Extract the (x, y) coordinate from the center of the cell holding the provided text.  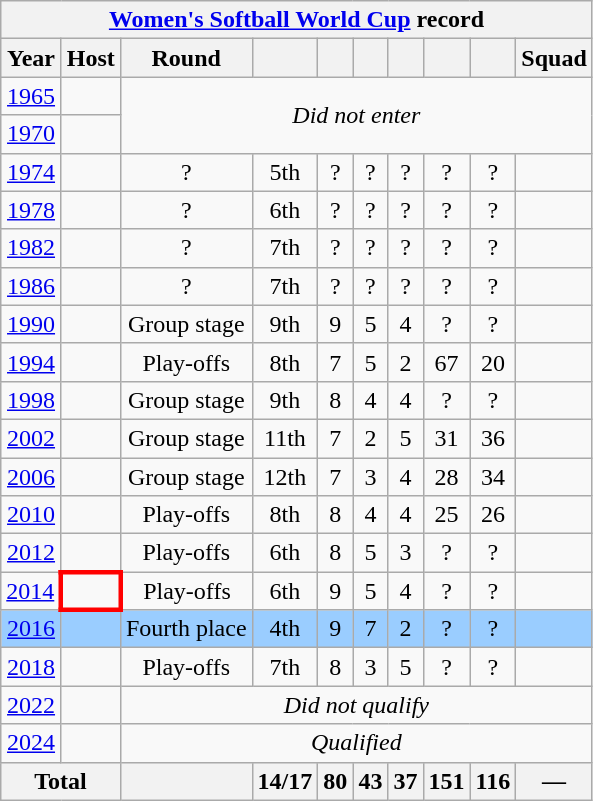
Total (61, 781)
5th (285, 172)
2018 (32, 667)
2006 (32, 477)
1970 (32, 134)
Host (90, 58)
1994 (32, 362)
1965 (32, 96)
14/17 (285, 781)
12th (285, 477)
— (554, 781)
Squad (554, 58)
Women's Softball World Cup record (297, 20)
2024 (32, 743)
31 (446, 438)
1974 (32, 172)
67 (446, 362)
2022 (32, 705)
2010 (32, 515)
25 (446, 515)
43 (370, 781)
80 (336, 781)
4th (285, 629)
2016 (32, 629)
34 (493, 477)
1998 (32, 400)
Did not qualify (356, 705)
1986 (32, 286)
2014 (32, 591)
36 (493, 438)
1982 (32, 248)
116 (493, 781)
11th (285, 438)
28 (446, 477)
Fourth place (186, 629)
26 (493, 515)
Did not enter (356, 115)
2002 (32, 438)
37 (406, 781)
20 (493, 362)
Round (186, 58)
Qualified (356, 743)
1990 (32, 324)
Year (32, 58)
1978 (32, 210)
151 (446, 781)
2012 (32, 553)
